Detect which cell encompasses the target text, then output its [X, Y] center coordinate. 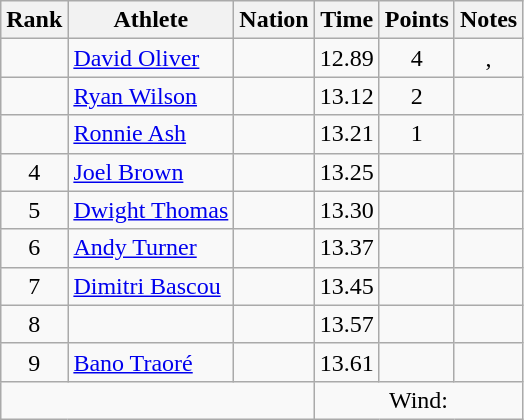
7 [34, 286]
13.21 [346, 134]
, [488, 58]
Joel Brown [151, 172]
Dwight Thomas [151, 210]
13.61 [346, 362]
Points [416, 20]
8 [34, 324]
5 [34, 210]
12.89 [346, 58]
Notes [488, 20]
1 [416, 134]
Athlete [151, 20]
Rank [34, 20]
13.37 [346, 248]
Ryan Wilson [151, 96]
6 [34, 248]
13.25 [346, 172]
Bano Traoré [151, 362]
Ronnie Ash [151, 134]
13.57 [346, 324]
2 [416, 96]
Andy Turner [151, 248]
13.12 [346, 96]
13.45 [346, 286]
Nation [274, 20]
Time [346, 20]
David Oliver [151, 58]
13.30 [346, 210]
Dimitri Bascou [151, 286]
Wind: [418, 400]
9 [34, 362]
